Return (X, Y) of the center of cell containing provided text 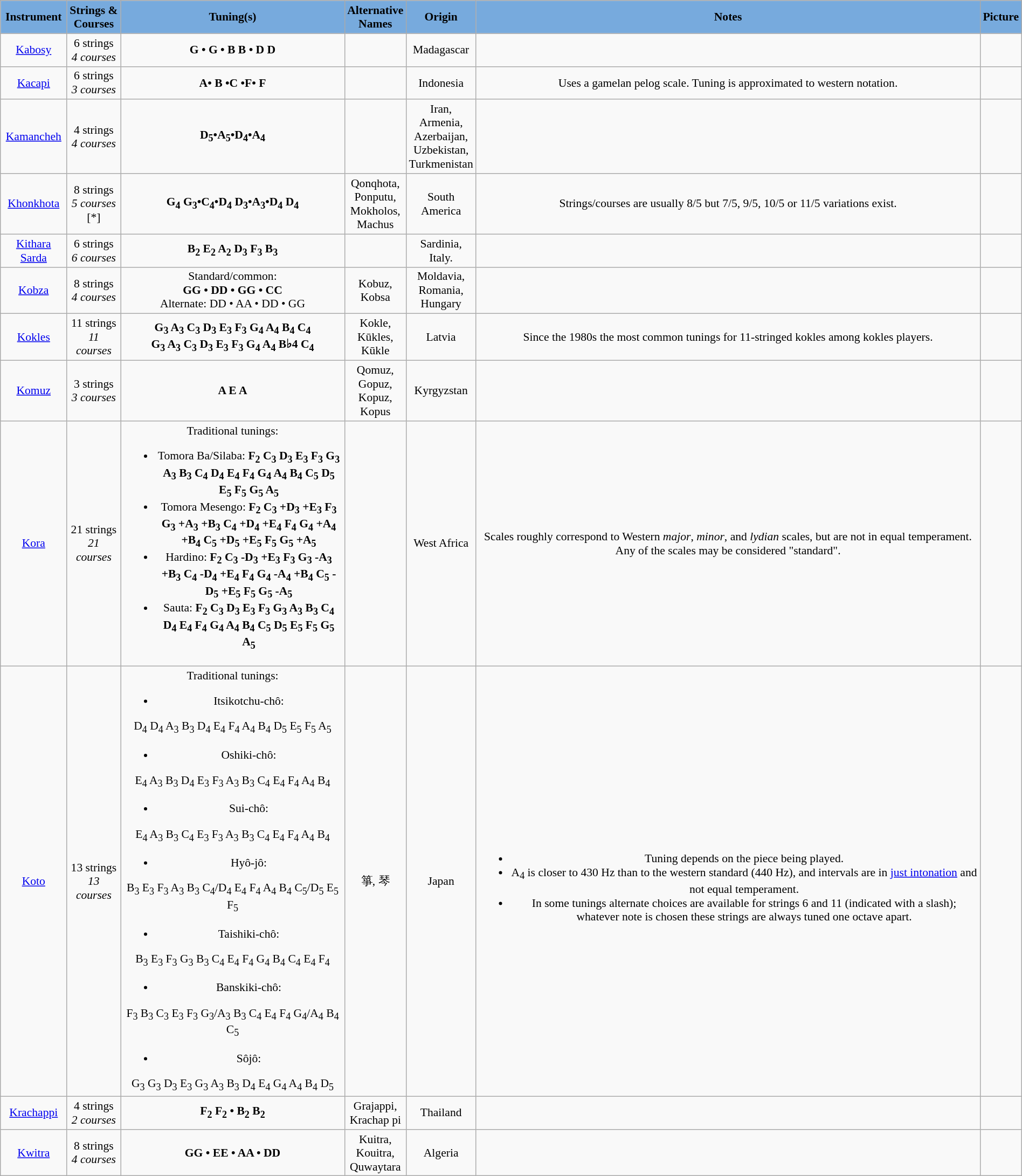
6 strings4 courses (94, 50)
South America (441, 204)
Kobza (33, 290)
Kyrgyzstan (441, 390)
Uses a gamelan pelog scale. Tuning is approximated to western notation. (728, 83)
Origin (441, 17)
11 strings11 courses (94, 338)
Kokles (33, 338)
Strings & Courses (94, 17)
Kacapi (33, 83)
GG • EE • AA • DD (233, 1153)
G • G • B B • D D (233, 50)
Tuning(s) (233, 17)
Grajappi, Krachap pi (375, 1113)
Notes (728, 17)
Kora (33, 544)
West Africa (441, 544)
Latvia (441, 338)
4 strings4 courses (94, 136)
Japan (441, 881)
Kwitra (33, 1153)
Kuitra, Kouitra, Quwaytara (375, 1153)
Krachappi (33, 1113)
A E A (233, 390)
Iran,Armenia,Azerbaijan,Uzbekistan,Turkmenistan (441, 136)
8 strings5 courses [*] (94, 204)
Koto (33, 881)
箏, 琴 (375, 881)
Kabosy (33, 50)
Qomuz, Gopuz, Kopuz, Kopus (375, 390)
Moldavia, Romania, Hungary (441, 290)
F2 F2 • B2 B2 (233, 1113)
B2 E2 A2 D3 F3 B3 (233, 250)
Instrument (33, 17)
21 strings21 courses (94, 544)
Kithara Sarda (33, 250)
Qonqhota, Ponputu, Mokholos, Machus (375, 204)
6 strings3 courses (94, 83)
Standard/common:GG • DD • GG • CCAlternate: DD • AA • DD • GG (233, 290)
13 strings13 courses (94, 881)
Algeria (441, 1153)
Madagascar (441, 50)
4 strings2 courses (94, 1113)
Picture (1000, 17)
D5•A5•D4•A4 (233, 136)
Sardinia, Italy. (441, 250)
Kokle, Kūkles, Kūkle (375, 338)
G3 A3 C3 D3 E3 F3 G4 A4 B4 C4G3 A3 C3 D3 E3 F3 G4 A4 B♭4 C4 (233, 338)
Komuz (33, 390)
A• B •C •F• F (233, 83)
Alternative Names (375, 17)
Strings/courses are usually 8/5 but 7/5, 9/5, 10/5 or 11/5 variations exist. (728, 204)
Thailand (441, 1113)
G4 G3•C4•D4 D3•A3•D4 D4 (233, 204)
Kamancheh (33, 136)
Since the 1980s the most common tunings for 11-stringed kokles among kokles players. (728, 338)
Indonesia (441, 83)
3 strings3 courses (94, 390)
6 strings6 courses (94, 250)
Kobuz, Kobsa (375, 290)
Khonkhota (33, 204)
